Scan for the cell matching the given text and deliver its [x, y] coordinate at center. 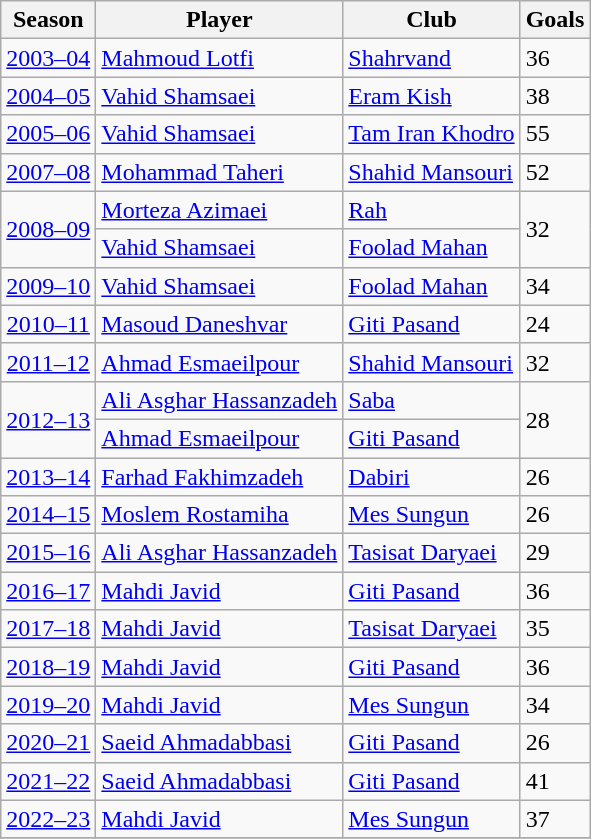
Farhad Fakhimzadeh [220, 477]
41 [555, 781]
Player [220, 20]
2003–04 [48, 58]
38 [555, 96]
Mahmoud Lotfi [220, 58]
2004–05 [48, 96]
2015–16 [48, 553]
2019–20 [48, 705]
Rah [432, 210]
2005–06 [48, 134]
Saba [432, 400]
Eram Kish [432, 96]
2007–08 [48, 172]
Morteza Azimaei [220, 210]
2016–17 [48, 591]
2012–13 [48, 419]
Goals [555, 20]
2009–10 [48, 286]
2017–18 [48, 629]
Mohammad Taheri [220, 172]
52 [555, 172]
2014–15 [48, 515]
37 [555, 819]
55 [555, 134]
35 [555, 629]
2008–09 [48, 229]
Season [48, 20]
29 [555, 553]
Dabiri [432, 477]
2013–14 [48, 477]
2011–12 [48, 362]
2021–22 [48, 781]
2010–11 [48, 324]
2022–23 [48, 819]
Tam Iran Khodro [432, 134]
Masoud Daneshvar [220, 324]
24 [555, 324]
28 [555, 419]
Club [432, 20]
Moslem Rostamiha [220, 515]
Shahrvand [432, 58]
2020–21 [48, 743]
2018–19 [48, 667]
